Return the [x, y] coordinate for the center point of the cell that contains the specified text.  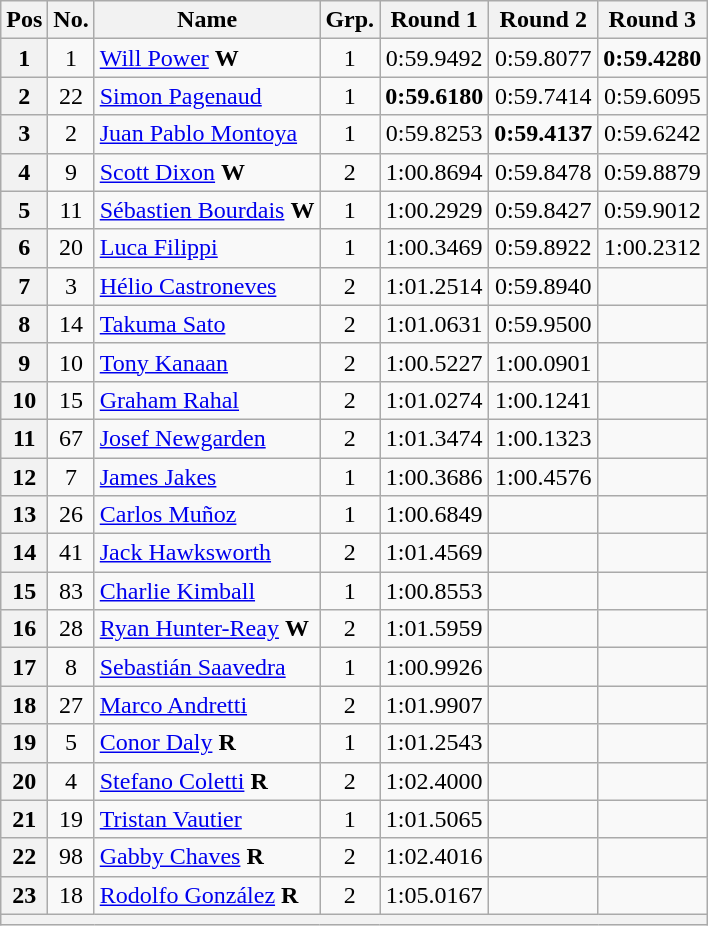
1:01.0274 [434, 400]
Grp. [350, 20]
41 [71, 553]
13 [24, 515]
23 [24, 895]
Carlos Muñoz [207, 515]
0:59.9012 [652, 210]
Gabby Chaves R [207, 857]
Hélio Castroneves [207, 286]
1:00.0901 [544, 362]
0:59.8427 [544, 210]
1:00.3469 [434, 248]
0:59.8253 [434, 134]
1:01.2514 [434, 286]
Graham Rahal [207, 400]
1:00.8694 [434, 172]
0:59.8879 [652, 172]
0:59.8922 [544, 248]
1:05.0167 [434, 895]
James Jakes [207, 477]
0:59.7414 [544, 96]
Luca Filippi [207, 248]
Josef Newgarden [207, 438]
1:00.1323 [544, 438]
0:59.9500 [544, 324]
17 [24, 667]
0:59.6242 [652, 134]
1:01.4569 [434, 553]
Name [207, 20]
0:59.8940 [544, 286]
Rodolfo González R [207, 895]
1:02.4016 [434, 857]
6 [24, 248]
1:00.1241 [544, 400]
No. [71, 20]
83 [71, 591]
67 [71, 438]
Tony Kanaan [207, 362]
12 [24, 477]
0:59.6095 [652, 96]
Juan Pablo Montoya [207, 134]
Ryan Hunter-Reay W [207, 629]
1:00.5227 [434, 362]
1:01.0631 [434, 324]
0:59.6180 [434, 96]
Scott Dixon W [207, 172]
1:00.6849 [434, 515]
Sebastián Saavedra [207, 667]
1:00.4576 [544, 477]
1:01.9907 [434, 705]
16 [24, 629]
1:00.2312 [652, 248]
0:59.4280 [652, 58]
Jack Hawksworth [207, 553]
Tristan Vautier [207, 819]
21 [24, 819]
0:59.9492 [434, 58]
Marco Andretti [207, 705]
1:00.3686 [434, 477]
Round 2 [544, 20]
1:01.2543 [434, 743]
1:00.9926 [434, 667]
0:59.8478 [544, 172]
1:00.2929 [434, 210]
0:59.8077 [544, 58]
26 [71, 515]
Stefano Coletti R [207, 781]
0:59.4137 [544, 134]
27 [71, 705]
1:01.3474 [434, 438]
Sébastien Bourdais W [207, 210]
1:01.5065 [434, 819]
98 [71, 857]
Simon Pagenaud [207, 96]
Takuma Sato [207, 324]
Round 3 [652, 20]
1:01.5959 [434, 629]
Pos [24, 20]
1:00.8553 [434, 591]
Conor Daly R [207, 743]
28 [71, 629]
Will Power W [207, 58]
Round 1 [434, 20]
Charlie Kimball [207, 591]
1:02.4000 [434, 781]
